Extract the (X, Y) coordinate from the center of the cell holding the provided text.  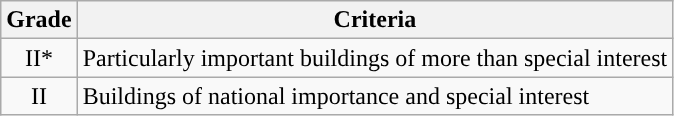
Particularly important buildings of more than special interest (375, 58)
II* (39, 58)
Buildings of national importance and special interest (375, 96)
Grade (39, 20)
II (39, 96)
Criteria (375, 20)
